Return the [x, y] coordinate for the center point of the cell that contains the specified text.  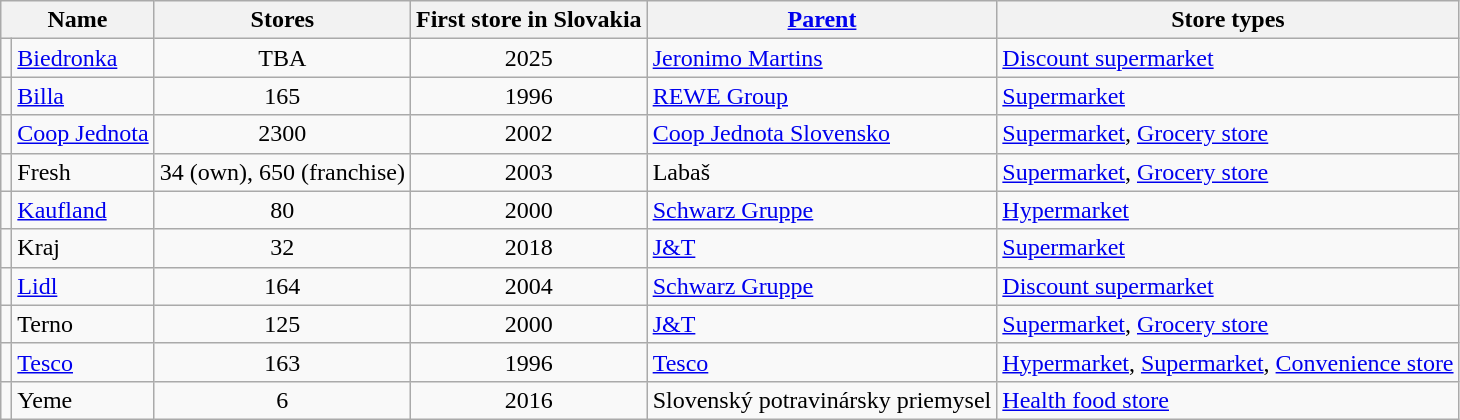
2016 [530, 400]
Slovenský potravinársky priemysel [822, 400]
First store in Slovakia [530, 20]
Hypermarket [1228, 210]
Kaufland [83, 210]
2025 [530, 58]
TBA [282, 58]
Store types [1228, 20]
2018 [530, 248]
2003 [530, 172]
Parent [822, 20]
Billa [83, 96]
Labaš [822, 172]
164 [282, 286]
Stores [282, 20]
6 [282, 400]
Coop Jednota [83, 134]
Terno [83, 324]
34 (own), 650 (franchise) [282, 172]
32 [282, 248]
REWE Group [822, 96]
Fresh [83, 172]
80 [282, 210]
2004 [530, 286]
Kraj [83, 248]
Biedronka [83, 58]
Name [78, 20]
2002 [530, 134]
2300 [282, 134]
Coop Jednota Slovensko [822, 134]
Health food store [1228, 400]
Jeronimo Martins [822, 58]
163 [282, 362]
Yeme [83, 400]
125 [282, 324]
Lidl [83, 286]
Hypermarket, Supermarket, Convenience store [1228, 362]
165 [282, 96]
